Extract the (X, Y) coordinate from the center of the cell holding the provided text.  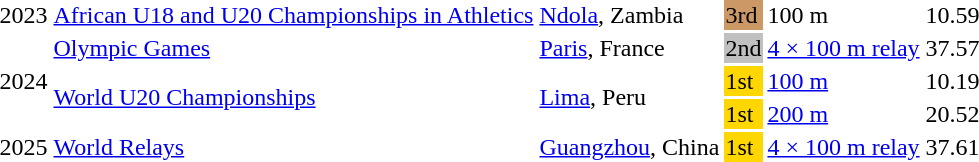
Ndola, Zambia (630, 15)
Guangzhou, China (630, 147)
Lima, Peru (630, 98)
Olympic Games (294, 48)
African U18 and U20 Championships in Athletics (294, 15)
Paris, France (630, 48)
2nd (744, 48)
World U20 Championships (294, 98)
200 m (844, 114)
3rd (744, 15)
World Relays (294, 147)
